From the cell containing the given text, extract its center point as [X, Y] coordinate. 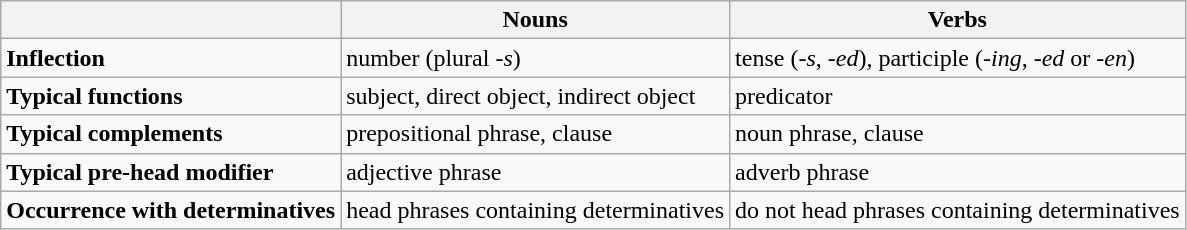
number (plural -s) [536, 58]
prepositional phrase, clause [536, 134]
Inflection [171, 58]
predicator [958, 96]
do not head phrases containing determinatives [958, 210]
Typical functions [171, 96]
head phrases containing determinatives [536, 210]
tense (-s, -ed), participle (-ing, -ed or -en) [958, 58]
Occurrence with determinatives [171, 210]
adverb phrase [958, 172]
subject, direct object, indirect object [536, 96]
Nouns [536, 20]
Verbs [958, 20]
noun phrase, clause [958, 134]
Typical complements [171, 134]
adjective phrase [536, 172]
Typical pre-head modifier [171, 172]
